For the text-containing cell, return its midpoint in [x, y] coordinate format. 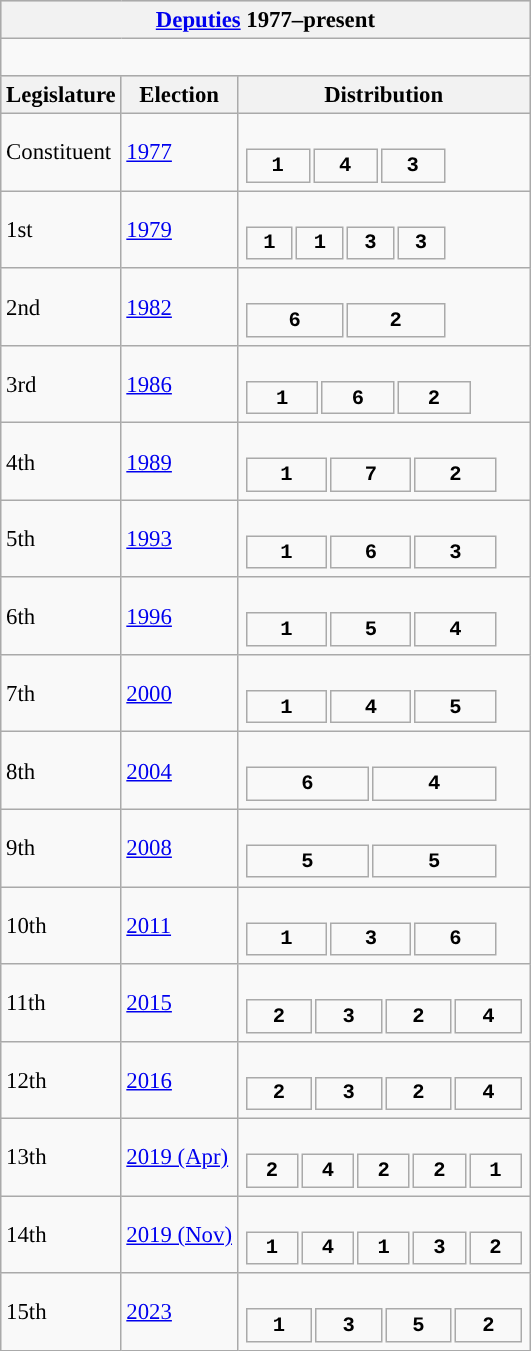
3rd [61, 384]
1 5 4 [384, 616]
8th [61, 770]
1 4 1 3 2 [384, 1234]
6th [61, 616]
2011 [179, 926]
13th [61, 1158]
1989 [179, 462]
Distribution [384, 95]
2000 [179, 694]
2 4 2 2 1 [384, 1158]
6 2 [384, 306]
1993 [179, 538]
6 4 [384, 770]
1 3 5 2 [384, 1312]
1 6 2 [384, 384]
1982 [179, 306]
4th [61, 462]
2008 [179, 848]
9th [61, 848]
1 4 5 [384, 694]
12th [61, 1080]
15th [61, 1312]
1977 [179, 152]
7th [61, 694]
1986 [179, 384]
14th [61, 1234]
2nd [61, 306]
2016 [179, 1080]
2015 [179, 1002]
2019 (Nov) [179, 1234]
1st [61, 230]
1 4 3 [384, 152]
2023 [179, 1312]
2019 (Apr) [179, 1158]
1 1 3 3 [384, 230]
Constituent [61, 152]
1 3 6 [384, 926]
Election [179, 95]
1996 [179, 616]
1 6 3 [384, 538]
1 7 2 [384, 462]
2004 [179, 770]
5 5 [384, 848]
Deputies 1977–present [266, 20]
10th [61, 926]
1979 [179, 230]
5th [61, 538]
Legislature [61, 95]
7 [370, 475]
11th [61, 1002]
